Extract the [X, Y] coordinate from the center of the cell holding the provided text.  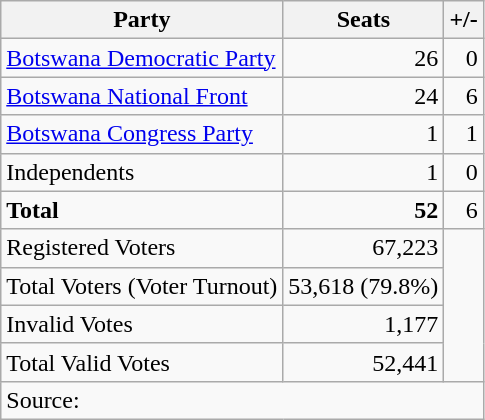
Party [142, 20]
Total Valid Votes [142, 362]
Botswana National Front [142, 96]
Seats [364, 20]
Botswana Congress Party [142, 134]
Source: [242, 400]
Invalid Votes [142, 324]
52 [364, 210]
Total [142, 210]
24 [364, 96]
26 [364, 58]
Total Voters (Voter Turnout) [142, 286]
+/- [464, 20]
Independents [142, 172]
1,177 [364, 324]
Registered Voters [142, 248]
53,618 (79.8%) [364, 286]
52,441 [364, 362]
67,223 [364, 248]
Botswana Democratic Party [142, 58]
